Determine the [X, Y] coordinate at the center of the cell enclosing the given text.  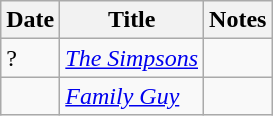
Date [30, 20]
? [30, 58]
Notes [238, 20]
Family Guy [132, 96]
The Simpsons [132, 58]
Title [132, 20]
